Provide the (x, y) coordinate of the cell's center where the given text is located.  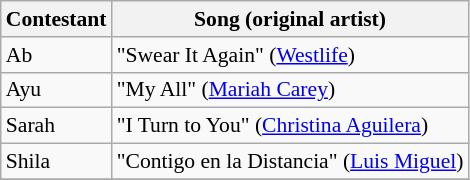
"My All" (Mariah Carey) (290, 90)
Ab (56, 55)
Shila (56, 162)
Ayu (56, 90)
"Contigo en la Distancia" (Luis Miguel) (290, 162)
"Swear It Again" (Westlife) (290, 55)
Sarah (56, 126)
Song (original artist) (290, 19)
"I Turn to You" (Christina Aguilera) (290, 126)
Contestant (56, 19)
